From the cell containing the given text, extract its center point as (x, y) coordinate. 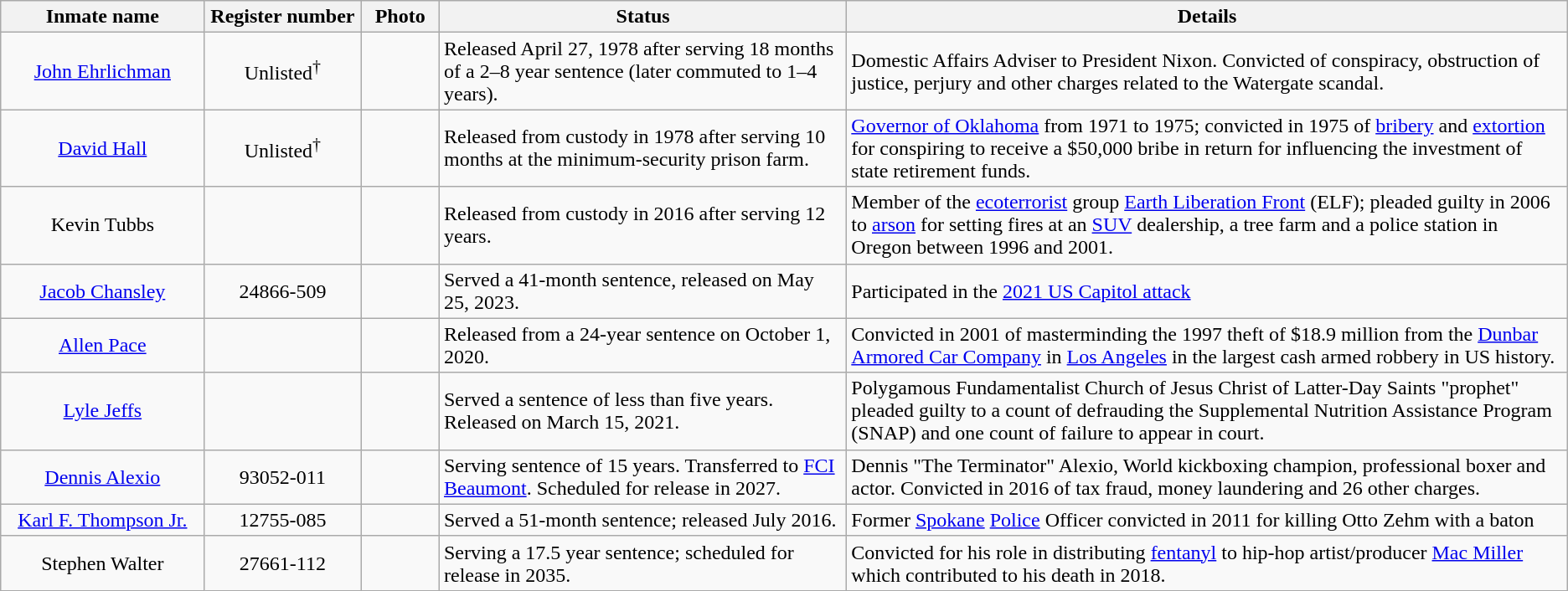
Convicted for his role in distributing fentanyl to hip-hop artist/producer Mac Miller which contributed to his death in 2018. (1207, 563)
Status (642, 17)
93052-011 (283, 477)
Register number (283, 17)
Participated in the 2021 US Capitol attack (1207, 291)
John Ehrlichman (102, 71)
Kevin Tubbs (102, 225)
12755-085 (283, 520)
David Hall (102, 148)
Released April 27, 1978 after serving 18 months of a 2–8 year sentence (later commuted to 1–4 years). (642, 71)
27661-112 (283, 563)
Allen Pace (102, 345)
Served a 41-month sentence, released on May 25, 2023. (642, 291)
Served a sentence of less than five years. Released on March 15, 2021. (642, 411)
Details (1207, 17)
Jacob Chansley (102, 291)
Photo (400, 17)
Former Spokane Police Officer convicted in 2011 for killing Otto Zehm with a baton (1207, 520)
Released from a 24-year sentence on October 1, 2020. (642, 345)
Served a 51-month sentence; released July 2016. (642, 520)
Karl F. Thompson Jr. (102, 520)
Dennis Alexio (102, 477)
Serving a 17.5 year sentence; scheduled for release in 2035. (642, 563)
Released from custody in 1978 after serving 10 months at the minimum-security prison farm. (642, 148)
Inmate name (102, 17)
Stephen Walter (102, 563)
Serving sentence of 15 years. Transferred to FCI Beaumont. Scheduled for release in 2027. (642, 477)
24866-509 (283, 291)
Lyle Jeffs (102, 411)
Released from custody in 2016 after serving 12 years. (642, 225)
